Provide the [x, y] coordinate of the cell's center where the given text is located.  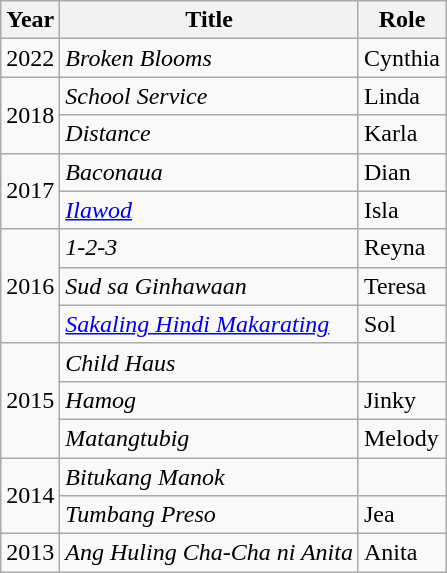
Cynthia [402, 58]
2018 [30, 115]
Melody [402, 438]
2016 [30, 286]
Title [210, 20]
Baconaua [210, 172]
Ilawod [210, 210]
Dian [402, 172]
Isla [402, 210]
Distance [210, 134]
Bitukang Manok [210, 477]
Sud sa Ginhawaan [210, 286]
Child Haus [210, 362]
Broken Blooms [210, 58]
Jinky [402, 400]
Jea [402, 515]
Teresa [402, 286]
Anita [402, 553]
School Service [210, 96]
Year [30, 20]
2017 [30, 191]
Matangtubig [210, 438]
2014 [30, 496]
Reyna [402, 248]
Sol [402, 324]
2022 [30, 58]
Karla [402, 134]
Role [402, 20]
2015 [30, 400]
Tumbang Preso [210, 515]
Ang Huling Cha-Cha ni Anita [210, 553]
2013 [30, 553]
1-2-3 [210, 248]
Linda [402, 96]
Sakaling Hindi Makarating [210, 324]
Hamog [210, 400]
